For the text-containing cell, return its midpoint in [x, y] coordinate format. 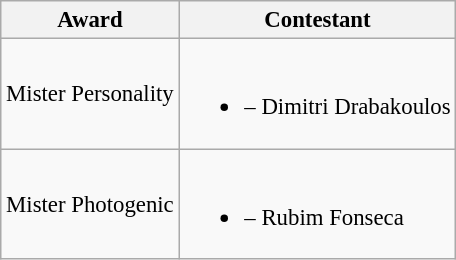
– Dimitri Drabakoulos [318, 94]
Contestant [318, 20]
Mister Photogenic [90, 204]
Award [90, 20]
– Rubim Fonseca [318, 204]
Mister Personality [90, 94]
